Capture the cell that displays the provided text and extract its (X, Y) central coordinate. 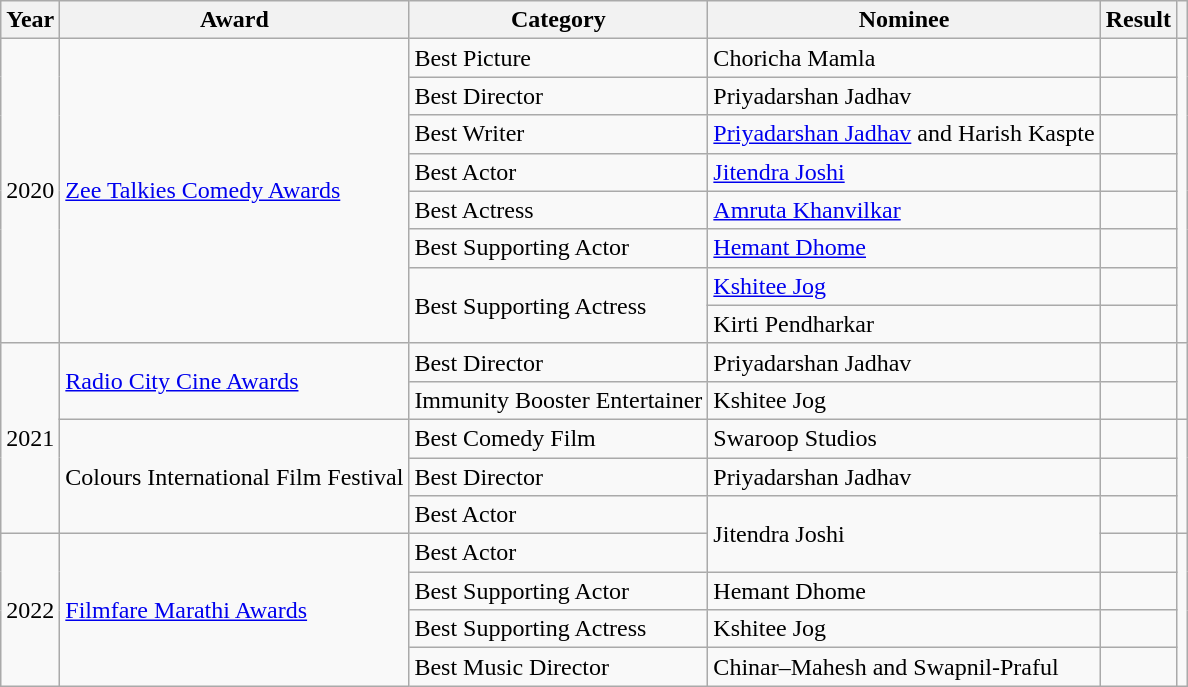
Year (30, 20)
Result (1138, 20)
2022 (30, 610)
Kirti Pendharkar (904, 324)
2021 (30, 438)
Best Comedy Film (558, 438)
Radio City Cine Awards (234, 381)
Award (234, 20)
Swaroop Studios (904, 438)
Best Writer (558, 134)
2020 (30, 191)
Best Picture (558, 58)
Amruta Khanvilkar (904, 210)
Nominee (904, 20)
Immunity Booster Entertainer (558, 400)
Chinar–Mahesh and Swapnil-Praful (904, 667)
Filmfare Marathi Awards (234, 610)
Best Music Director (558, 667)
Colours International Film Festival (234, 476)
Zee Talkies Comedy Awards (234, 191)
Best Actress (558, 210)
Category (558, 20)
Choricha Mamla (904, 58)
Priyadarshan Jadhav and Harish Kaspte (904, 134)
